Extract the (x, y) coordinate from the center of the cell holding the provided text.  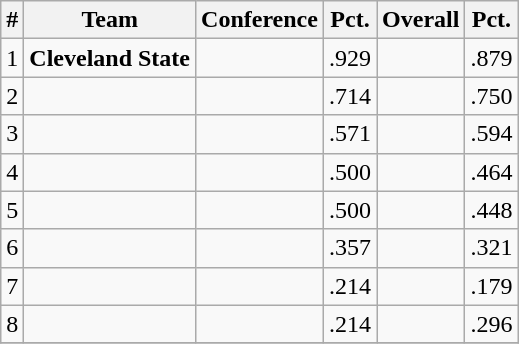
.929 (350, 58)
.714 (350, 96)
# (12, 20)
.321 (492, 248)
3 (12, 134)
2 (12, 96)
Overall (421, 20)
.571 (350, 134)
8 (12, 324)
.448 (492, 210)
6 (12, 248)
1 (12, 58)
Conference (260, 20)
.296 (492, 324)
5 (12, 210)
.179 (492, 286)
Team (110, 20)
.594 (492, 134)
.357 (350, 248)
7 (12, 286)
.464 (492, 172)
.879 (492, 58)
Cleveland State (110, 58)
4 (12, 172)
.750 (492, 96)
